Output the [x, y] coordinate of the center of the cell containing the given text.  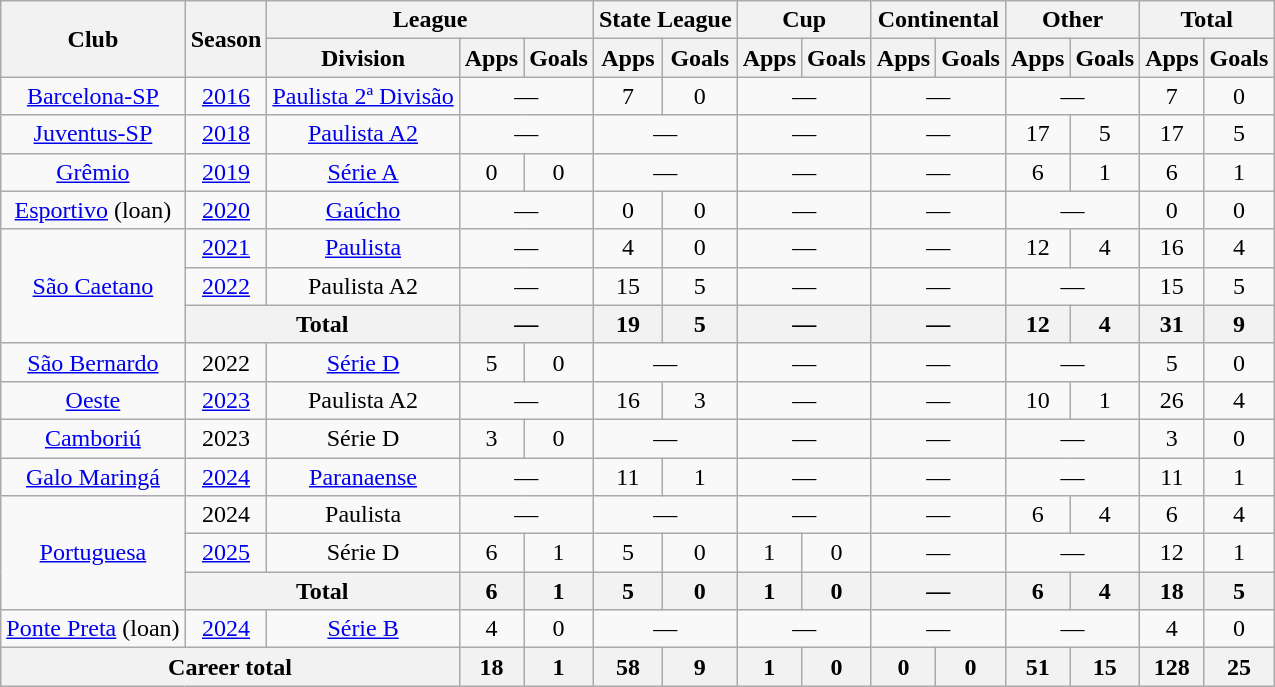
31 [1172, 324]
Oeste [93, 400]
Esportivo (loan) [93, 210]
Division [363, 58]
Ponte Preta (loan) [93, 629]
Other [1072, 20]
2019 [226, 172]
2020 [226, 210]
Juventus-SP [93, 134]
State League [665, 20]
25 [1239, 667]
League [430, 20]
Portuguesa [93, 553]
2018 [226, 134]
2021 [226, 248]
Club [93, 39]
128 [1172, 667]
Série B [363, 629]
10 [1037, 400]
Série A [363, 172]
Barcelona-SP [93, 96]
Camboriú [93, 438]
Galo Maringá [93, 477]
2016 [226, 96]
Gaúcho [363, 210]
São Bernardo [93, 362]
Cup [804, 20]
58 [628, 667]
19 [628, 324]
Paranaense [363, 477]
Grêmio [93, 172]
São Caetano [93, 286]
26 [1172, 400]
51 [1037, 667]
Paulista 2ª Divisão [363, 96]
Career total [230, 667]
Season [226, 39]
2025 [226, 553]
Continental [938, 20]
